Locate the cell with the specified text and output its (X, Y) center coordinate. 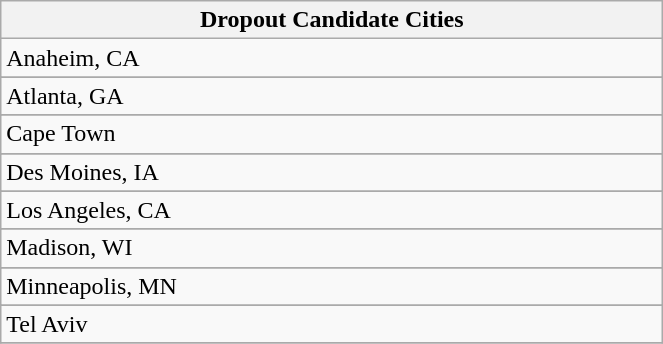
Atlanta, GA (332, 96)
Des Moines, IA (332, 172)
Anaheim, CA (332, 58)
Cape Town (332, 134)
Minneapolis, MN (332, 286)
Madison, WI (332, 248)
Tel Aviv (332, 324)
Dropout Candidate Cities (332, 20)
Los Angeles, CA (332, 210)
